Find where the given text appears and provide that cell's center as (x, y) coordinate. 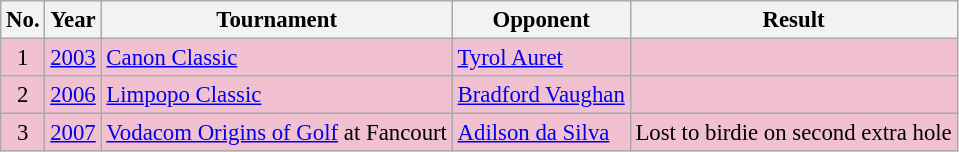
1 (23, 58)
2007 (73, 133)
Opponent (541, 20)
Lost to birdie on second extra hole (794, 133)
3 (23, 133)
2006 (73, 95)
Canon Classic (276, 58)
2003 (73, 58)
Tournament (276, 20)
Bradford Vaughan (541, 95)
Year (73, 20)
Limpopo Classic (276, 95)
2 (23, 95)
Vodacom Origins of Golf at Fancourt (276, 133)
Adilson da Silva (541, 133)
Tyrol Auret (541, 58)
Result (794, 20)
No. (23, 20)
